Capture the cell that displays the provided text and extract its (X, Y) central coordinate. 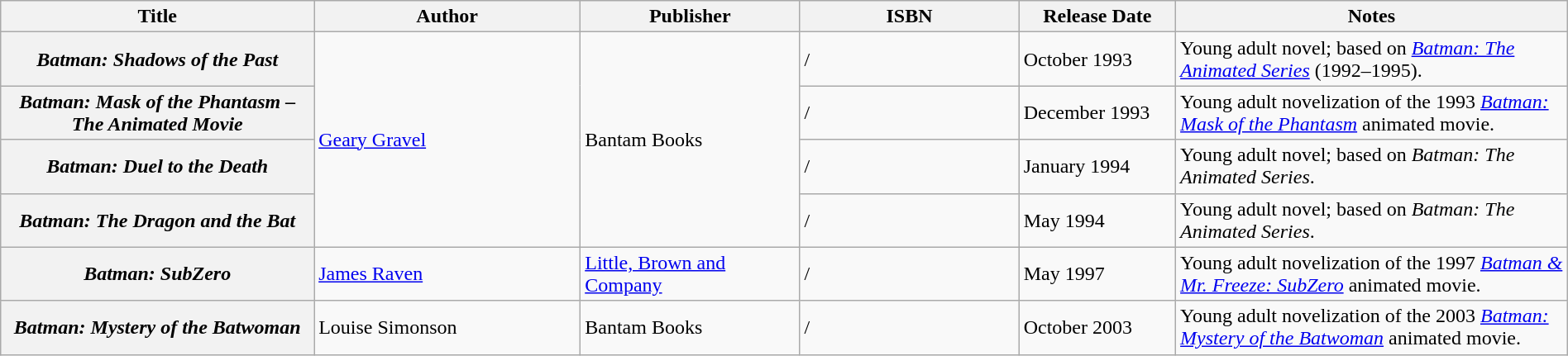
Batman: Duel to the Death (157, 167)
October 2003 (1097, 327)
Batman: Shadows of the Past (157, 59)
Publisher (690, 17)
Young adult novelization of the 2003 Batman: Mystery of the Batwoman animated movie. (1372, 327)
Release Date (1097, 17)
Title (157, 17)
Notes (1372, 17)
January 1994 (1097, 167)
Little, Brown and Company (690, 274)
Young adult novelization of the 1997 Batman & Mr. Freeze: SubZero animated movie. (1372, 274)
Young adult novelization of the 1993 Batman: Mask of the Phantasm animated movie. (1372, 112)
Young adult novel; based on Batman: The Animated Series (1992–1995). (1372, 59)
Batman: Mask of the Phantasm – The Animated Movie (157, 112)
Geary Gravel (447, 140)
October 1993 (1097, 59)
December 1993 (1097, 112)
May 1994 (1097, 220)
Louise Simonson (447, 327)
James Raven (447, 274)
ISBN (910, 17)
Batman: Mystery of the Batwoman (157, 327)
Batman: The Dragon and the Bat (157, 220)
Batman: SubZero (157, 274)
Author (447, 17)
May 1997 (1097, 274)
